Capture the cell that displays the provided text and extract its (x, y) central coordinate. 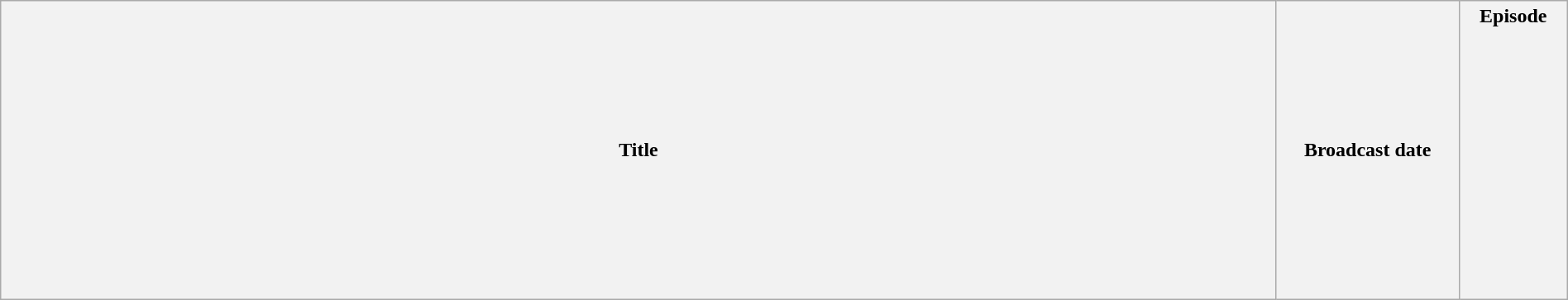
Title (638, 150)
Broadcast date (1368, 150)
Episode (1513, 150)
